Detect which cell encompasses the target text, then output its [x, y] center coordinate. 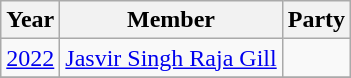
Member [171, 20]
Year [30, 20]
Party [316, 20]
Jasvir Singh Raja Gill [171, 58]
2022 [30, 58]
